From the cell containing the given text, extract its center point as [x, y] coordinate. 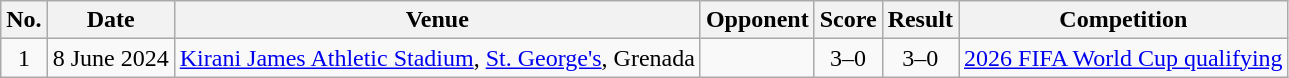
Competition [1123, 20]
Venue [437, 20]
Opponent [757, 20]
Score [848, 20]
Date [110, 20]
1 [24, 58]
Result [920, 20]
Kirani James Athletic Stadium, St. George's, Grenada [437, 58]
2026 FIFA World Cup qualifying [1123, 58]
No. [24, 20]
8 June 2024 [110, 58]
